Determine the [x, y] coordinate at the center of the cell enclosing the given text.  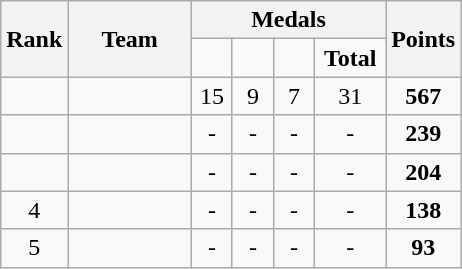
Team [130, 39]
7 [294, 96]
93 [424, 248]
567 [424, 96]
Medals [288, 20]
31 [350, 96]
Total [350, 58]
239 [424, 134]
15 [212, 96]
Points [424, 39]
4 [34, 210]
9 [252, 96]
5 [34, 248]
138 [424, 210]
Rank [34, 39]
204 [424, 172]
